Return [X, Y] of the center of cell containing provided text 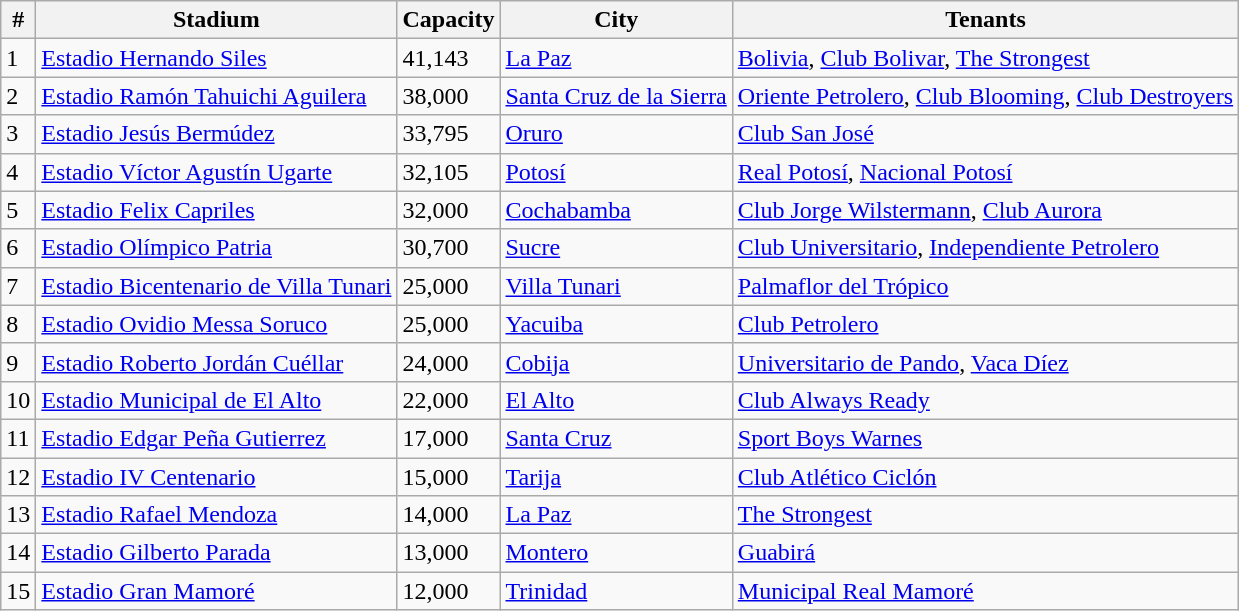
33,795 [448, 134]
5 [18, 210]
Club Jorge Wilstermann, Club Aurora [985, 210]
Municipal Real Mamoré [985, 591]
Potosí [616, 172]
Club Always Ready [985, 400]
Estadio Olímpico Patria [216, 248]
Estadio Jesús Bermúdez [216, 134]
Cobija [616, 362]
30,700 [448, 248]
Montero [616, 553]
17,000 [448, 438]
Oruro [616, 134]
12,000 [448, 591]
6 [18, 248]
Villa Tunari [616, 286]
15,000 [448, 477]
1 [18, 58]
22,000 [448, 400]
Estadio Rafael Mendoza [216, 515]
24,000 [448, 362]
Real Potosí, Nacional Potosí [985, 172]
Tenants [985, 20]
Estadio Bicentenario de Villa Tunari [216, 286]
Club San José [985, 134]
The Strongest [985, 515]
32,105 [448, 172]
7 [18, 286]
Estadio Felix Capriles [216, 210]
Yacuiba [616, 324]
4 [18, 172]
Stadium [216, 20]
Estadio IV Centenario [216, 477]
8 [18, 324]
Cochabamba [616, 210]
15 [18, 591]
Sport Boys Warnes [985, 438]
Estadio Gilberto Parada [216, 553]
11 [18, 438]
Santa Cruz [616, 438]
Tarija [616, 477]
# [18, 20]
Capacity [448, 20]
3 [18, 134]
Estadio Hernando Siles [216, 58]
Palmaflor del Trópico [985, 286]
Guabirá [985, 553]
El Alto [616, 400]
41,143 [448, 58]
Bolivia, Club Bolivar, The Strongest [985, 58]
Estadio Víctor Agustín Ugarte [216, 172]
Universitario de Pando, Vaca Díez [985, 362]
Santa Cruz de la Sierra [616, 96]
Club Atlético Ciclón [985, 477]
13,000 [448, 553]
City [616, 20]
14 [18, 553]
32,000 [448, 210]
Estadio Edgar Peña Gutierrez [216, 438]
Estadio Municipal de El Alto [216, 400]
9 [18, 362]
14,000 [448, 515]
Sucre [616, 248]
12 [18, 477]
2 [18, 96]
Estadio Ramón Tahuichi Aguilera [216, 96]
Estadio Gran Mamoré [216, 591]
Trinidad [616, 591]
Oriente Petrolero, Club Blooming, Club Destroyers [985, 96]
Club Petrolero [985, 324]
38,000 [448, 96]
Estadio Ovidio Messa Soruco [216, 324]
Estadio Roberto Jordán Cuéllar [216, 362]
Club Universitario, Independiente Petrolero [985, 248]
10 [18, 400]
13 [18, 515]
